Extract the (X, Y) coordinate from the center of the cell holding the provided text.  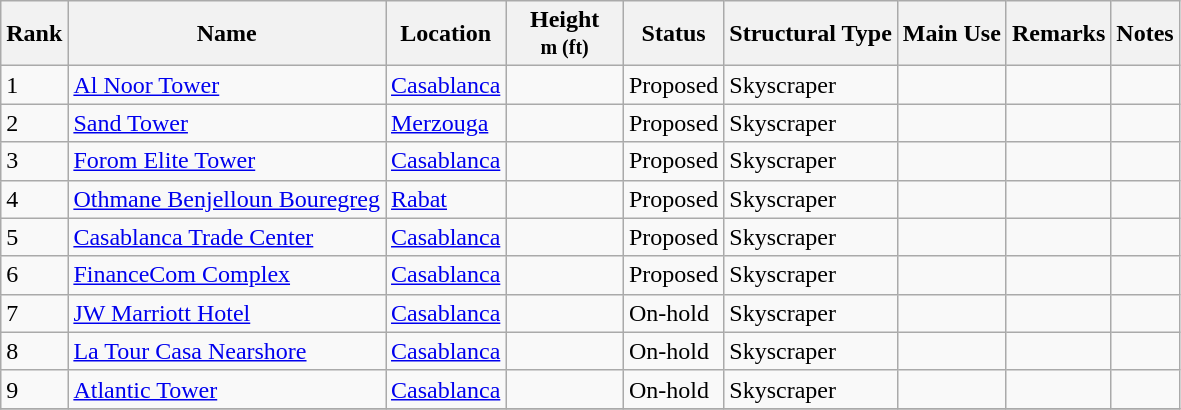
Notes (1145, 34)
Casablanca Trade Center (227, 237)
Location (446, 34)
Sand Tower (227, 123)
2 (34, 123)
Merzouga (446, 123)
Status (673, 34)
Name (227, 34)
Al Noor Tower (227, 85)
Rank (34, 34)
5 (34, 237)
8 (34, 351)
6 (34, 275)
1 (34, 85)
4 (34, 199)
Forom Elite Tower (227, 161)
Heightm (ft) (565, 34)
Remarks (1058, 34)
FinanceCom Complex (227, 275)
Structural Type (811, 34)
JW Marriott Hotel (227, 313)
Atlantic Tower (227, 389)
Rabat (446, 199)
Main Use (952, 34)
7 (34, 313)
9 (34, 389)
Othmane Benjelloun Bouregreg (227, 199)
La Tour Casa Nearshore (227, 351)
3 (34, 161)
